Return the (x, y) coordinate for the center point of the cell that contains the specified text.  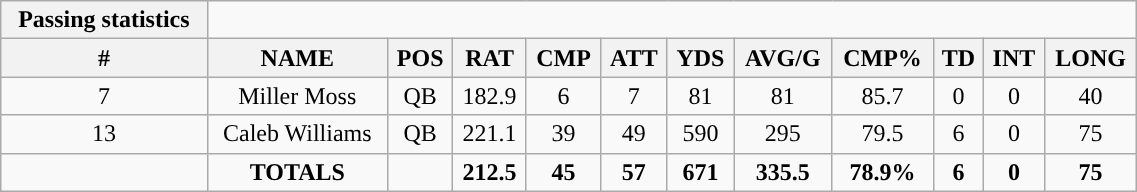
CMP% (882, 58)
Caleb Williams (298, 134)
TOTALS (298, 172)
INT (1014, 58)
POS (420, 58)
LONG (1090, 58)
45 (563, 172)
57 (634, 172)
CMP (563, 58)
671 (700, 172)
78.9% (882, 172)
13 (104, 134)
182.9 (490, 96)
212.5 (490, 172)
ATT (634, 58)
YDS (700, 58)
79.5 (882, 134)
TD (958, 58)
40 (1090, 96)
85.7 (882, 96)
# (104, 58)
RAT (490, 58)
AVG/G (783, 58)
590 (700, 134)
NAME (298, 58)
335.5 (783, 172)
Passing statistics (104, 20)
39 (563, 134)
221.1 (490, 134)
295 (783, 134)
Miller Moss (298, 96)
49 (634, 134)
